Determine the [x, y] coordinate at the center of the cell enclosing the given text.  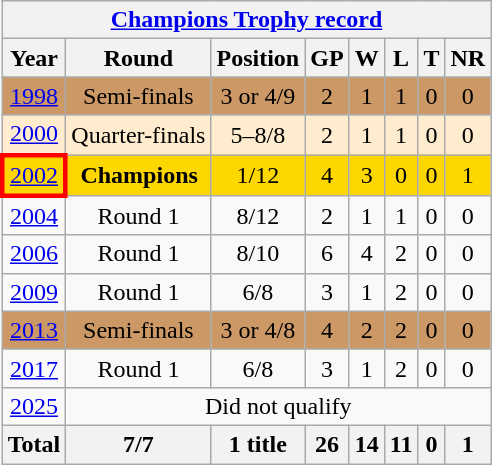
T [432, 58]
Champions Trophy record [246, 20]
NR [468, 58]
Total [34, 444]
14 [366, 444]
2013 [34, 330]
8/12 [258, 216]
7/7 [138, 444]
Year [34, 58]
Champions [138, 174]
2025 [34, 406]
1998 [34, 96]
Did not qualify [278, 406]
2002 [34, 174]
Quarter-finals [138, 135]
Round [138, 58]
6 [327, 254]
2009 [34, 292]
3 or 4/9 [258, 96]
8/10 [258, 254]
2000 [34, 135]
L [401, 58]
3 or 4/8 [258, 330]
5–8/8 [258, 135]
W [366, 58]
11 [401, 444]
26 [327, 444]
1 title [258, 444]
2006 [34, 254]
2004 [34, 216]
Position [258, 58]
1/12 [258, 174]
2017 [34, 368]
GP [327, 58]
